Identify which cell holds the provided text, then report its (x, y) central coordinate. 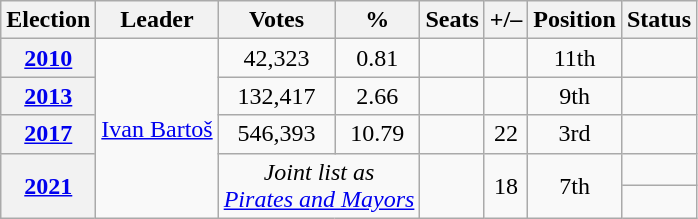
Ivan Bartoš (157, 128)
2021 (48, 186)
42,323 (276, 58)
132,417 (276, 96)
Votes (276, 20)
2010 (48, 58)
18 (506, 186)
+/– (506, 20)
3rd (575, 134)
Joint list as Pirates and Mayors (319, 186)
Election (48, 20)
Leader (157, 20)
7th (575, 186)
546,393 (276, 134)
Seats (452, 20)
% (378, 20)
Status (658, 20)
2013 (48, 96)
9th (575, 96)
11th (575, 58)
2.66 (378, 96)
22 (506, 134)
2017 (48, 134)
0.81 (378, 58)
Position (575, 20)
10.79 (378, 134)
